Determine the (x, y) coordinate at the center of the cell enclosing the given text.  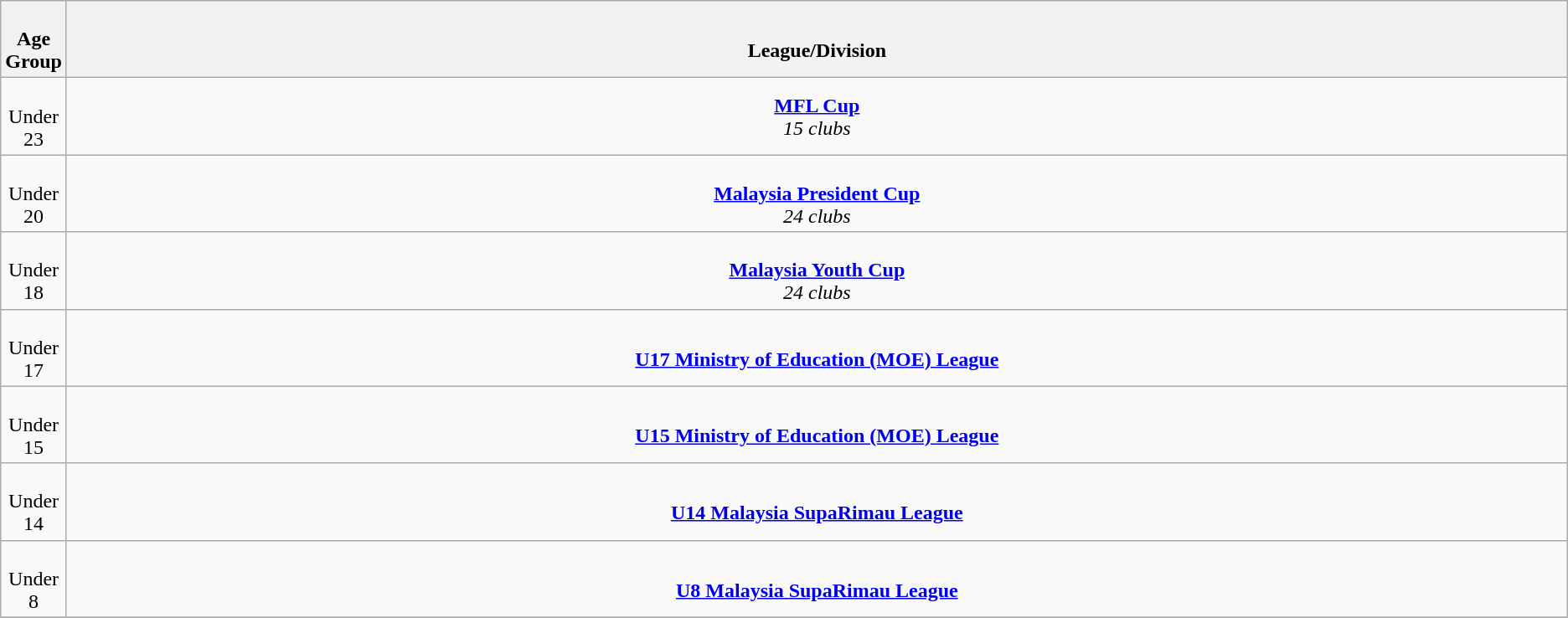
League/Division (817, 39)
U8 Malaysia SupaRimau League (817, 579)
Malaysia President Cup 24 clubs (817, 193)
U14 Malaysia SupaRimau League (817, 502)
Under 15 (34, 425)
U15 Ministry of Education (MOE) League (817, 425)
MFL Cup 15 clubs (817, 116)
Under 8 (34, 579)
Malaysia Youth Cup 24 clubs (817, 270)
Under 18 (34, 270)
U17 Ministry of Education (MOE) League (817, 348)
Under 14 (34, 502)
Under 20 (34, 193)
Age Group (34, 39)
Under 23 (34, 116)
Under 17 (34, 348)
